Extract the (x, y) coordinate from the center of the cell holding the provided text.  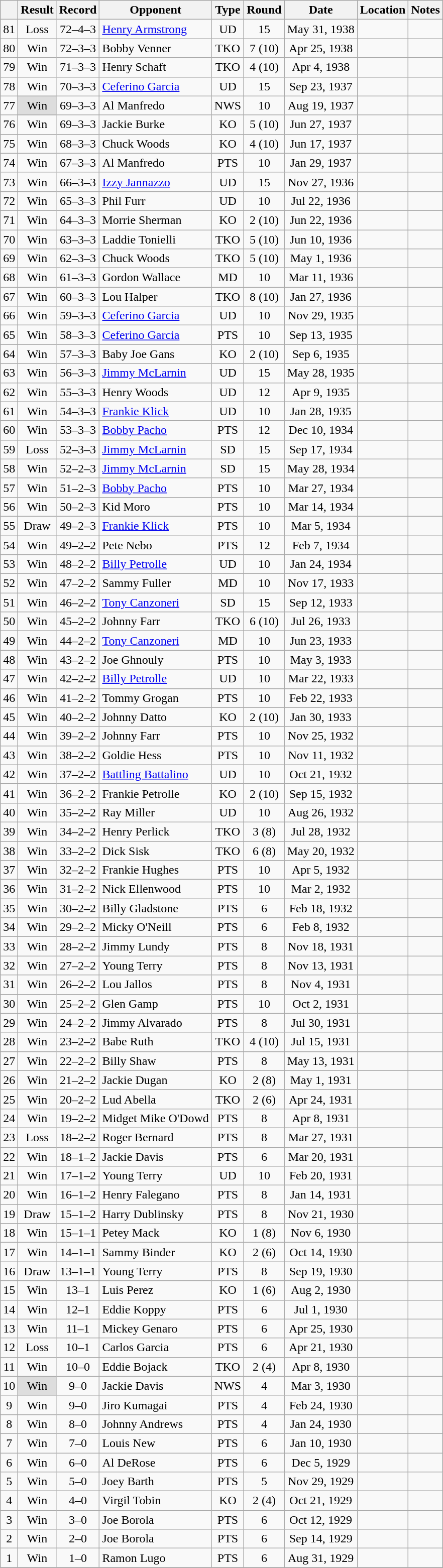
64–3–3 (78, 220)
68–3–3 (78, 144)
Jul 1, 1930 (320, 1309)
30 (9, 1004)
Tommy Grogan (156, 698)
81 (9, 29)
May 28, 1934 (320, 468)
4–0 (78, 1501)
23 (9, 1137)
72–3–3 (78, 48)
Nov 25, 1932 (320, 736)
Jimmy Alvarado (156, 1023)
20 (9, 1195)
19–2–2 (78, 1118)
Sep 12, 1933 (320, 602)
3–0 (78, 1520)
20–2–2 (78, 1099)
10–1 (78, 1348)
42–2–2 (78, 679)
Jun 10, 1936 (320, 239)
78 (9, 86)
Eddie Bojack (156, 1367)
70 (9, 239)
Ray Miller (156, 812)
Johnny Andrews (156, 1424)
Frankie Hughes (156, 870)
Jan 10, 1930 (320, 1443)
Nov 17, 1933 (320, 583)
Henry Perlick (156, 831)
58–3–3 (78, 335)
18 (9, 1233)
Roger Bernard (156, 1137)
40 (9, 812)
38–2–2 (78, 755)
77 (9, 105)
Oct 2, 1931 (320, 1004)
61 (9, 411)
46–2–2 (78, 602)
1–0 (78, 1558)
Joe Ghnouly (156, 660)
28 (9, 1042)
61–3–3 (78, 278)
Henry Schaft (156, 67)
29 (9, 1023)
Henry Woods (156, 392)
Babe Ruth (156, 1042)
Jimmy Lundy (156, 946)
Nov 18, 1931 (320, 946)
25 (9, 1099)
Mar 22, 1933 (320, 679)
71–3–3 (78, 67)
67 (9, 297)
Glen Gamp (156, 1004)
Feb 8, 1932 (320, 927)
Nov 6, 1930 (320, 1233)
27–2–2 (78, 966)
8 (10) (264, 297)
Oct 14, 1930 (320, 1252)
Type (228, 10)
Feb 24, 1930 (320, 1405)
66–3–3 (78, 182)
Aug 2, 1930 (320, 1290)
39–2–2 (78, 736)
Eddie Koppy (156, 1309)
May 31, 1938 (320, 29)
Jan 24, 1930 (320, 1424)
56–3–3 (78, 373)
Johnny Datto (156, 717)
Lud Abella (156, 1099)
47–2–2 (78, 583)
24 (9, 1118)
45 (9, 717)
18–1–2 (78, 1156)
35–2–2 (78, 812)
Billy Shaw (156, 1061)
33 (9, 946)
Nov 29, 1929 (320, 1482)
54–3–3 (78, 411)
Mar 27, 1934 (320, 488)
Jan 14, 1931 (320, 1195)
21–2–2 (78, 1080)
5–0 (78, 1482)
28–2–2 (78, 946)
52–2–3 (78, 468)
Oct 12, 1929 (320, 1520)
May 20, 1932 (320, 851)
Dick Sisk (156, 851)
Apr 8, 1930 (320, 1367)
Mar 11, 1936 (320, 278)
Micky O'Neill (156, 927)
31 (9, 985)
1 (9, 1558)
58 (9, 468)
44 (9, 736)
Jan 24, 1934 (320, 564)
50–2–3 (78, 507)
49 (9, 641)
Jiro Kumagai (156, 1405)
25–2–2 (78, 1004)
11 (9, 1367)
3 (8) (264, 831)
Lou Jallos (156, 985)
35 (9, 908)
Jun 23, 1933 (320, 641)
Baby Joe Gans (156, 354)
Billy Gladstone (156, 908)
59–3–3 (78, 316)
May 28, 1935 (320, 373)
Oct 21, 1932 (320, 774)
Nick Ellenwood (156, 889)
Oct 21, 1929 (320, 1501)
62–3–3 (78, 259)
Frankie Petrolle (156, 793)
34–2–2 (78, 831)
75 (9, 144)
13–1–1 (78, 1271)
72–4–3 (78, 29)
43 (9, 755)
Petey Mack (156, 1233)
Ramon Lugo (156, 1558)
26–2–2 (78, 985)
Jackie Burke (156, 125)
31–2–2 (78, 889)
Sep 6, 1935 (320, 354)
46 (9, 698)
Sammy Fuller (156, 583)
Pete Nebo (156, 545)
Apr 8, 1931 (320, 1118)
49–2–3 (78, 526)
40–2–2 (78, 717)
Mar 27, 1931 (320, 1137)
3 (9, 1520)
Apr 4, 1938 (320, 67)
Aug 19, 1937 (320, 105)
36 (9, 889)
6–0 (78, 1463)
57 (9, 488)
May 1, 1931 (320, 1080)
Joey Barth (156, 1482)
Lou Halper (156, 297)
1 (8) (264, 1233)
Nov 21, 1930 (320, 1214)
48–2–2 (78, 564)
May 13, 1931 (320, 1061)
Jul 22, 1936 (320, 201)
18–2–2 (78, 1137)
Jul 28, 1932 (320, 831)
54 (9, 545)
Jul 26, 1933 (320, 622)
52–3–3 (78, 449)
65 (9, 335)
Feb 22, 1933 (320, 698)
Jackie Dugan (156, 1080)
71 (9, 220)
Nov 11, 1932 (320, 755)
Mar 2, 1932 (320, 889)
Apr 5, 1932 (320, 870)
Nov 27, 1936 (320, 182)
14 (9, 1309)
Jan 30, 1933 (320, 717)
73 (9, 182)
Morrie Sherman (156, 220)
Izzy Jannazzo (156, 182)
65–3–3 (78, 201)
57–3–3 (78, 354)
Apr 25, 1930 (320, 1329)
80 (9, 48)
Nov 13, 1931 (320, 966)
Apr 9, 1935 (320, 392)
May 1, 1936 (320, 259)
Location (383, 10)
70–3–3 (78, 86)
Aug 31, 1929 (320, 1558)
55 (9, 526)
Mar 14, 1934 (320, 507)
1 (6) (264, 1290)
Sep 13, 1935 (320, 335)
2 (8) (264, 1080)
Jun 22, 1936 (320, 220)
Al DeRose (156, 1463)
39 (9, 831)
Nov 29, 1935 (320, 316)
36–2–2 (78, 793)
Notes (425, 10)
Sep 15, 1932 (320, 793)
49–2–2 (78, 545)
63–3–3 (78, 239)
7 (9, 1443)
17–1–2 (78, 1176)
Jul 30, 1931 (320, 1023)
12–1 (78, 1309)
Date (320, 10)
37 (9, 870)
72 (9, 201)
16–1–2 (78, 1195)
79 (9, 67)
53–3–3 (78, 430)
Carlos Garcia (156, 1348)
11–1 (78, 1329)
Mar 20, 1931 (320, 1156)
63 (9, 373)
19 (9, 1214)
41–2–2 (78, 698)
34 (9, 927)
Jan 27, 1936 (320, 297)
Aug 26, 1932 (320, 812)
May 3, 1933 (320, 660)
Battling Battalino (156, 774)
48 (9, 660)
56 (9, 507)
Jul 15, 1931 (320, 1042)
38 (9, 851)
32–2–2 (78, 870)
Midget Mike O'Dowd (156, 1118)
66 (9, 316)
Result (37, 10)
74 (9, 163)
68 (9, 278)
23–2–2 (78, 1042)
Harry Dublinsky (156, 1214)
Dec 5, 1929 (320, 1463)
2–0 (78, 1539)
17 (9, 1252)
33–2–2 (78, 851)
37–2–2 (78, 774)
Sammy Binder (156, 1252)
Apr 21, 1930 (320, 1348)
Henry Armstrong (156, 29)
21 (9, 1176)
69 (9, 259)
Luis Perez (156, 1290)
Sep 14, 1929 (320, 1539)
Phil Furr (156, 201)
16 (9, 1271)
6 (10) (264, 622)
44–2–2 (78, 641)
67–3–3 (78, 163)
14–1–1 (78, 1252)
Gordon Wallace (156, 278)
29–2–2 (78, 927)
10–0 (78, 1367)
Apr 25, 1938 (320, 48)
59 (9, 449)
Kid Moro (156, 507)
Mickey Genaro (156, 1329)
42 (9, 774)
51–2–3 (78, 488)
Mar 3, 1930 (320, 1386)
60–3–3 (78, 297)
Jun 27, 1937 (320, 125)
60 (9, 430)
Dec 10, 1934 (320, 430)
13–1 (78, 1290)
Goldie Hess (156, 755)
7 (10) (264, 48)
9 (9, 1405)
51 (9, 602)
52 (9, 583)
Bobby Venner (156, 48)
Opponent (156, 10)
Jan 28, 1935 (320, 411)
41 (9, 793)
32 (9, 966)
Sep 23, 1937 (320, 86)
6 (8) (264, 851)
22 (9, 1156)
8–0 (78, 1424)
50 (9, 622)
Sep 19, 1930 (320, 1271)
47 (9, 679)
27 (9, 1061)
43–2–2 (78, 660)
Nov 4, 1931 (320, 985)
2 (9, 1539)
Feb 20, 1931 (320, 1176)
64 (9, 354)
15–1–2 (78, 1214)
Laddie Tonielli (156, 239)
76 (9, 125)
62 (9, 392)
45–2–2 (78, 622)
53 (9, 564)
Henry Falegano (156, 1195)
13 (9, 1329)
26 (9, 1080)
Louis New (156, 1443)
Mar 5, 1934 (320, 526)
30–2–2 (78, 908)
Sep 17, 1934 (320, 449)
Jun 17, 1937 (320, 144)
7–0 (78, 1443)
55–3–3 (78, 392)
Virgil Tobin (156, 1501)
Feb 7, 1934 (320, 545)
Round (264, 10)
15–1–1 (78, 1233)
Record (78, 10)
Jan 29, 1937 (320, 163)
24–2–2 (78, 1023)
Feb 18, 1932 (320, 908)
22–2–2 (78, 1061)
Apr 24, 1931 (320, 1099)
